Return [x, y] of the center of cell containing provided text 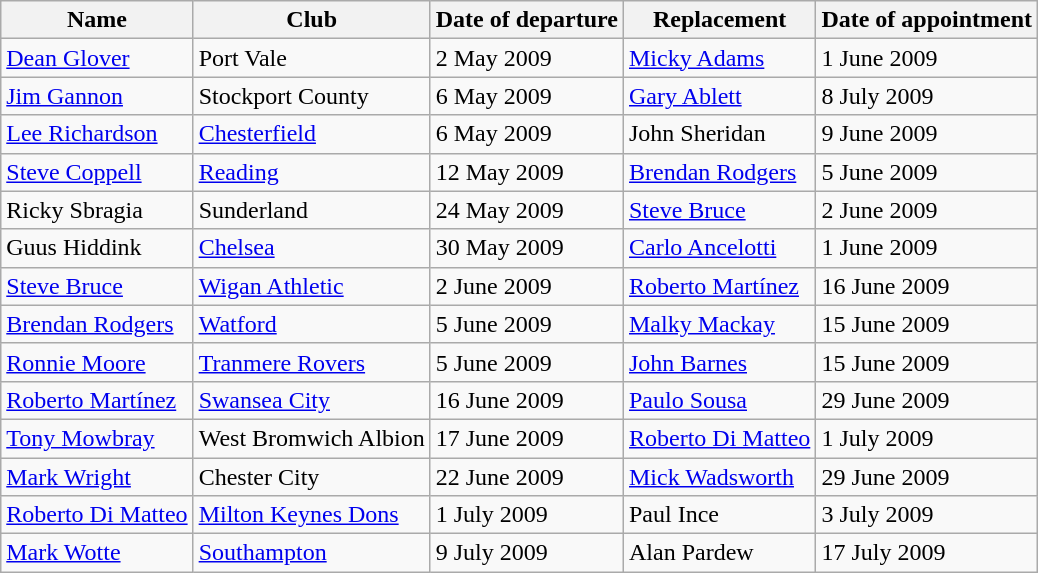
Jim Gannon [97, 96]
24 May 2009 [526, 210]
Alan Pardew [719, 553]
Date of departure [526, 20]
Port Vale [312, 58]
3 July 2009 [927, 515]
17 June 2009 [526, 438]
12 May 2009 [526, 172]
Paul Ince [719, 515]
Ronnie Moore [97, 362]
Name [97, 20]
Sunderland [312, 210]
Club [312, 20]
Swansea City [312, 400]
Mick Wadsworth [719, 477]
Malky Mackay [719, 324]
Southampton [312, 553]
Chelsea [312, 248]
Carlo Ancelotti [719, 248]
Micky Adams [719, 58]
Replacement [719, 20]
22 June 2009 [526, 477]
Mark Wright [97, 477]
Mark Wotte [97, 553]
West Bromwich Albion [312, 438]
Ricky Sbragia [97, 210]
Chester City [312, 477]
Chesterfield [312, 134]
Wigan Athletic [312, 286]
Date of appointment [927, 20]
Watford [312, 324]
Reading [312, 172]
9 June 2009 [927, 134]
Guus Hiddink [97, 248]
Lee Richardson [97, 134]
Dean Glover [97, 58]
30 May 2009 [526, 248]
Gary Ablett [719, 96]
2 May 2009 [526, 58]
Stockport County [312, 96]
Paulo Sousa [719, 400]
John Sheridan [719, 134]
8 July 2009 [927, 96]
Milton Keynes Dons [312, 515]
9 July 2009 [526, 553]
17 July 2009 [927, 553]
Tony Mowbray [97, 438]
John Barnes [719, 362]
Tranmere Rovers [312, 362]
Steve Coppell [97, 172]
